Return the [x, y] coordinate for the center point of the cell that contains the specified text.  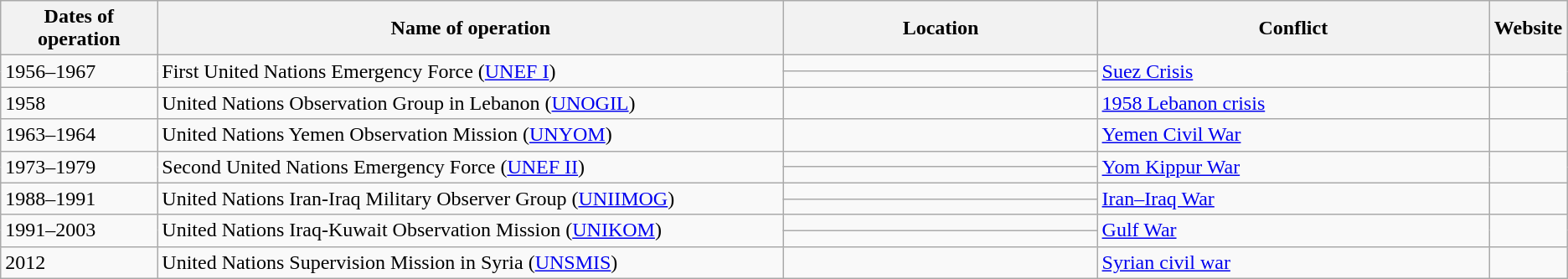
1956–1967 [79, 71]
Conflict [1293, 28]
Yom Kippur War [1293, 167]
United Nations Iraq-Kuwait Observation Mission (UNIKOM) [471, 230]
Iran–Iraq War [1293, 199]
1963–1964 [79, 135]
United Nations Iran-Iraq Military Observer Group (UNIIMOG) [471, 199]
Website [1529, 28]
Suez Crisis [1293, 71]
Second United Nations Emergency Force (UNEF II) [471, 167]
Dates of operation [79, 28]
Location [941, 28]
United Nations Yemen Observation Mission (UNYOM) [471, 135]
United Nations Supervision Mission in Syria (UNSMIS) [471, 262]
United Nations Observation Group in Lebanon (UNOGIL) [471, 103]
Yemen Civil War [1293, 135]
First United Nations Emergency Force (UNEF I) [471, 71]
2012 [79, 262]
Gulf War [1293, 230]
1973–1979 [79, 167]
1988–1991 [79, 199]
1991–2003 [79, 230]
Syrian civil war [1293, 262]
Name of operation [471, 28]
1958 [79, 103]
1958 Lebanon crisis [1293, 103]
